Pinpoint the cell where the given text exists, returning its (X, Y) midpoint coordinate. 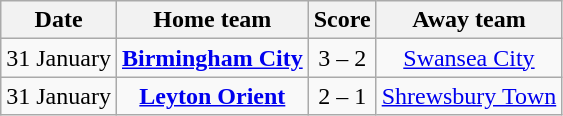
Leyton Orient (212, 96)
Away team (469, 20)
Date (59, 20)
Swansea City (469, 58)
2 – 1 (342, 96)
Score (342, 20)
Birmingham City (212, 58)
Shrewsbury Town (469, 96)
Home team (212, 20)
3 – 2 (342, 58)
